Pinpoint the cell where the given text exists, returning its (x, y) midpoint coordinate. 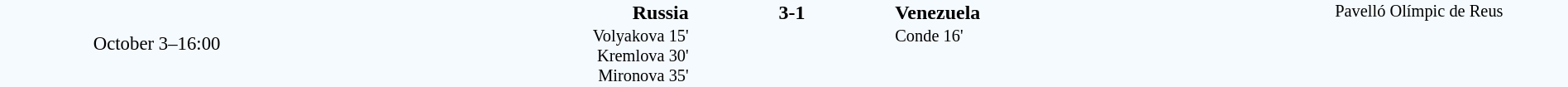
3-1 (791, 12)
Conde 16' (1082, 56)
Russia (501, 12)
Pavelló Olímpic de Reus (1419, 43)
October 3–16:00 (157, 43)
Volyakova 15'Kremlova 30'Mironova 35' (501, 56)
Venezuela (1082, 12)
